Scan for the cell matching the given text and deliver its (x, y) coordinate at center. 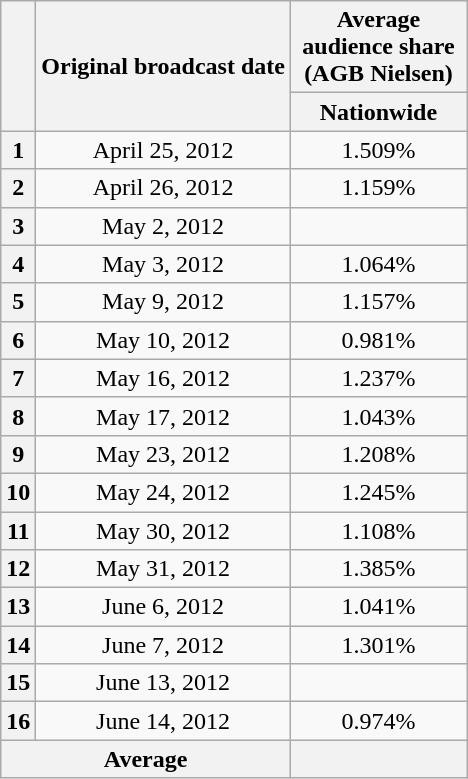
June 13, 2012 (164, 683)
4 (18, 264)
6 (18, 340)
May 16, 2012 (164, 378)
Average audience share(AGB Nielsen) (378, 47)
9 (18, 454)
15 (18, 683)
1.245% (378, 492)
14 (18, 645)
1.509% (378, 150)
Original broadcast date (164, 66)
10 (18, 492)
5 (18, 302)
April 25, 2012 (164, 150)
0.981% (378, 340)
3 (18, 226)
16 (18, 721)
June 14, 2012 (164, 721)
1.108% (378, 531)
May 9, 2012 (164, 302)
Nationwide (378, 112)
June 7, 2012 (164, 645)
April 26, 2012 (164, 188)
0.974% (378, 721)
1.064% (378, 264)
1.237% (378, 378)
May 17, 2012 (164, 416)
8 (18, 416)
May 10, 2012 (164, 340)
June 6, 2012 (164, 607)
1.041% (378, 607)
1.385% (378, 569)
1.159% (378, 188)
1.157% (378, 302)
7 (18, 378)
1 (18, 150)
Average (146, 759)
13 (18, 607)
2 (18, 188)
1.043% (378, 416)
May 24, 2012 (164, 492)
12 (18, 569)
1.301% (378, 645)
May 31, 2012 (164, 569)
11 (18, 531)
1.208% (378, 454)
May 2, 2012 (164, 226)
May 3, 2012 (164, 264)
May 23, 2012 (164, 454)
May 30, 2012 (164, 531)
